Provide the (x, y) coordinate of the cell's center where the given text is located.  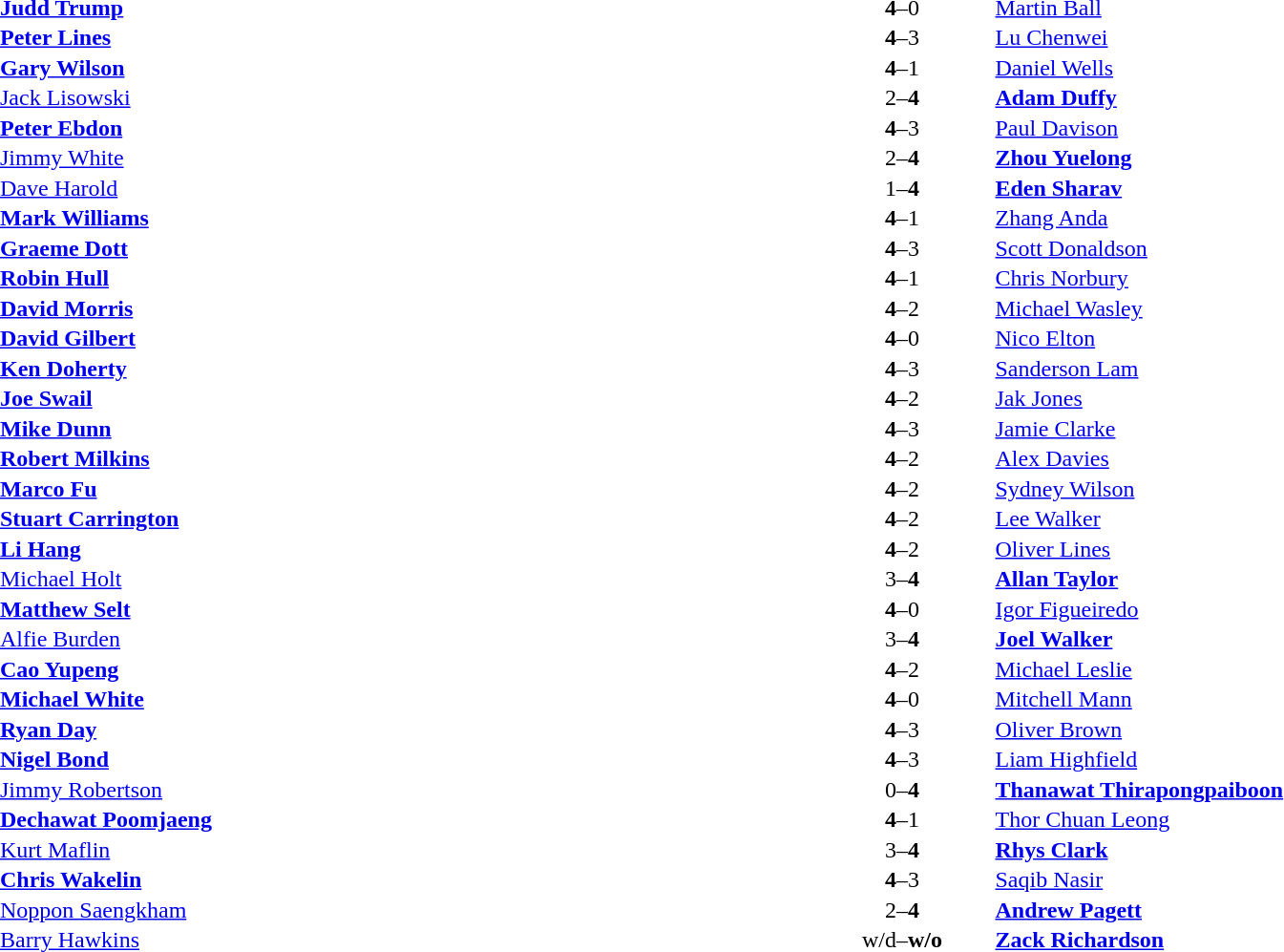
0–4 (901, 790)
1–4 (901, 188)
